Output the [X, Y] coordinate of the center of the cell containing the given text.  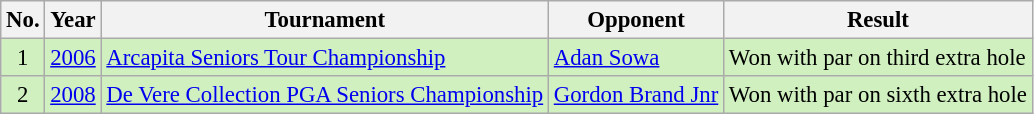
2006 [73, 58]
2008 [73, 95]
De Vere Collection PGA Seniors Championship [324, 95]
Adan Sowa [636, 58]
Won with par on third extra hole [878, 58]
Arcapita Seniors Tour Championship [324, 58]
1 [23, 58]
Opponent [636, 20]
Result [878, 20]
Gordon Brand Jnr [636, 95]
Won with par on sixth extra hole [878, 95]
Tournament [324, 20]
No. [23, 20]
2 [23, 95]
Year [73, 20]
